Identify which cell holds the provided text, then report its [x, y] central coordinate. 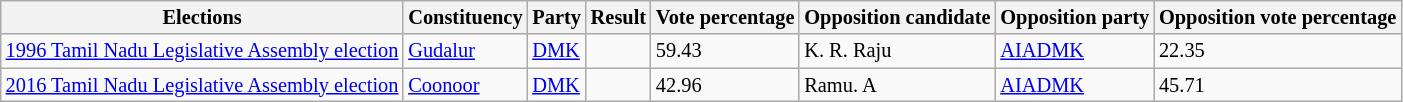
42.96 [725, 85]
Elections [202, 17]
K. R. Raju [897, 51]
Vote percentage [725, 17]
45.71 [1278, 85]
1996 Tamil Nadu Legislative Assembly election [202, 51]
Ramu. A [897, 85]
22.35 [1278, 51]
Opposition vote percentage [1278, 17]
Coonoor [465, 85]
Opposition party [1074, 17]
Party [556, 17]
Result [618, 17]
2016 Tamil Nadu Legislative Assembly election [202, 85]
Gudalur [465, 51]
Opposition candidate [897, 17]
Constituency [465, 17]
59.43 [725, 51]
